For the text-containing cell, return its midpoint in [x, y] coordinate format. 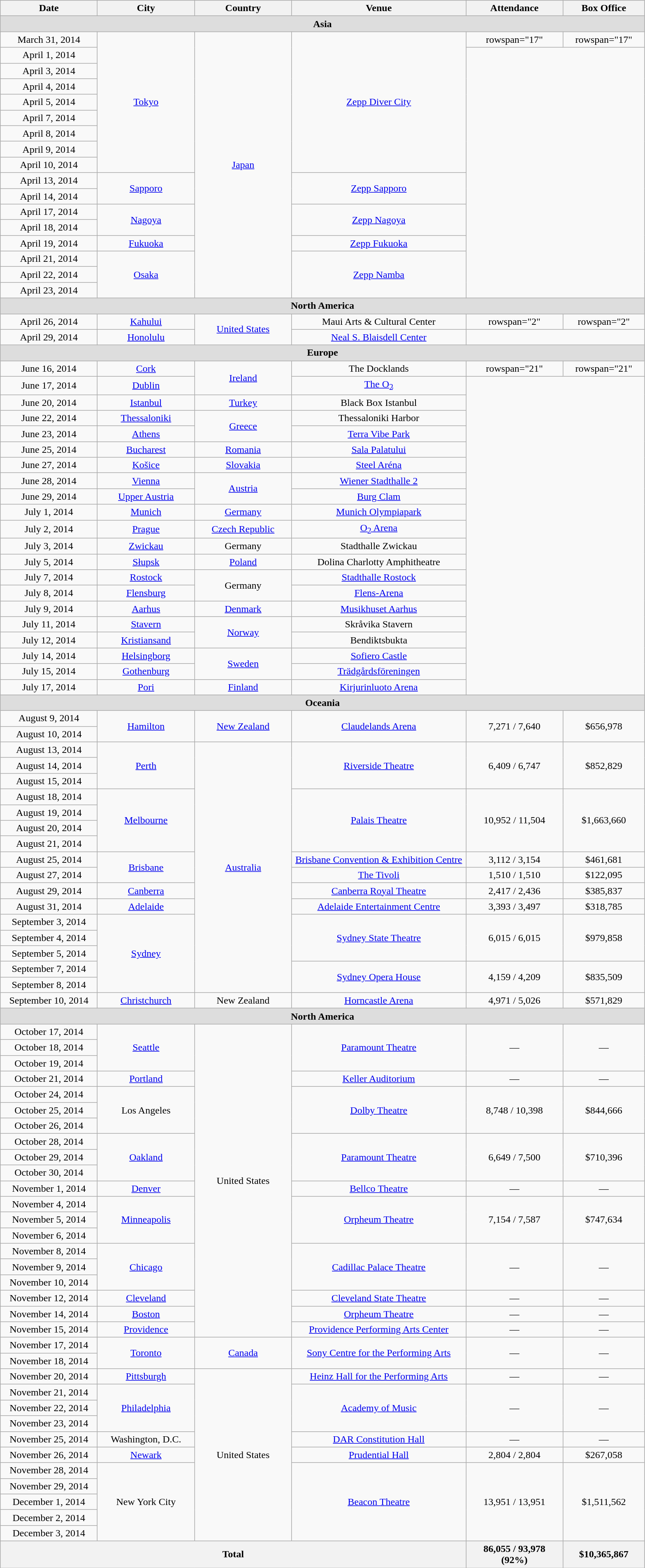
November 4, 2014 [49, 1204]
Seattle [146, 1047]
Turkey [243, 403]
Osaka [146, 275]
Zepp Diver City [379, 102]
Maui Arts & Cultural Center [379, 322]
Kirjurinluoto Arena [379, 687]
April 5, 2014 [49, 102]
$979,858 [604, 938]
August 20, 2014 [49, 828]
86,055 / 93,978 (92%) [514, 1554]
October 30, 2014 [49, 1173]
July 9, 2014 [49, 609]
Stavern [146, 624]
The Docklands [379, 368]
$267,058 [604, 1455]
Stadthalle Zwickau [379, 546]
$656,978 [604, 726]
$852,829 [604, 765]
June 22, 2014 [49, 418]
$571,829 [604, 1000]
2,417 / 2,436 [514, 891]
July 3, 2014 [49, 546]
Fukuoka [146, 243]
Cadillac Palace Theatre [379, 1267]
June 27, 2014 [49, 465]
Zepp Sapporo [379, 188]
$1,511,562 [604, 1502]
April 4, 2014 [49, 86]
Cleveland State Theatre [379, 1298]
October 26, 2014 [49, 1126]
Heinz Hall for the Performing Arts [379, 1377]
DAR Constitution Hall [379, 1439]
Kristiansand [146, 640]
November 1, 2014 [49, 1188]
Sony Centre for the Performing Arts [379, 1353]
Romania [243, 450]
2,804 / 2,804 [514, 1455]
August 9, 2014 [49, 718]
$1,663,660 [604, 820]
November 23, 2014 [49, 1424]
Steel Aréna [379, 465]
September 10, 2014 [49, 1000]
Claudelands Arena [379, 726]
November 15, 2014 [49, 1330]
November 8, 2014 [49, 1251]
Black Box Istanbul [379, 403]
June 29, 2014 [49, 496]
April 21, 2014 [49, 259]
July 1, 2014 [49, 512]
Adelaide Entertainment Centre [379, 906]
November 6, 2014 [49, 1235]
July 2, 2014 [49, 529]
Upper Austria [146, 496]
Adelaide [146, 906]
Nagoya [146, 220]
Athens [146, 434]
Minneapolis [146, 1220]
December 2, 2014 [49, 1517]
Thessaloniki Harbor [379, 418]
April 10, 2014 [49, 165]
$385,837 [604, 891]
Helsingborg [146, 656]
August 10, 2014 [49, 734]
Canberra Royal Theatre [379, 891]
September 7, 2014 [49, 969]
Dublin [146, 385]
Trädgårdsföreningen [379, 671]
September 5, 2014 [49, 953]
Tokyo [146, 102]
Total [233, 1554]
April 9, 2014 [49, 149]
November 14, 2014 [49, 1314]
April 18, 2014 [49, 228]
Sydney State Theatre [379, 938]
June 17, 2014 [49, 385]
8,748 / 10,398 [514, 1110]
September 3, 2014 [49, 922]
Terra Vibe Park [379, 434]
April 23, 2014 [49, 290]
April 7, 2014 [49, 118]
April 1, 2014 [49, 55]
Austria [243, 489]
Gothenburg [146, 671]
Los Angeles [146, 1110]
March 31, 2014 [49, 40]
Newark [146, 1455]
April 22, 2014 [49, 275]
4,159 / 4,209 [514, 977]
Date [49, 8]
Country [243, 8]
Flens-Arena [379, 593]
6,409 / 6,747 [514, 765]
Czech Republic [243, 529]
Sweden [243, 664]
October 19, 2014 [49, 1063]
Portland [146, 1079]
Palais Theatre [379, 820]
Boston [146, 1314]
$844,666 [604, 1110]
1,510 / 1,510 [514, 875]
Bucharest [146, 450]
August 21, 2014 [49, 844]
Ireland [243, 377]
Riverside Theatre [379, 765]
November 22, 2014 [49, 1408]
7,271 / 7,640 [514, 726]
Denver [146, 1188]
August 25, 2014 [49, 860]
Perth [146, 765]
August 27, 2014 [49, 875]
13,951 / 13,951 [514, 1502]
June 23, 2014 [49, 434]
Slovakia [243, 465]
December 1, 2014 [49, 1502]
Kahului [146, 322]
April 3, 2014 [49, 71]
June 28, 2014 [49, 481]
Greece [243, 426]
August 13, 2014 [49, 750]
August 31, 2014 [49, 906]
Sapporo [146, 188]
$10,365,867 [604, 1554]
November 5, 2014 [49, 1220]
November 20, 2014 [49, 1377]
New York City [146, 1502]
April 8, 2014 [49, 133]
Europe [322, 353]
Sydney [146, 953]
October 24, 2014 [49, 1095]
April 29, 2014 [49, 337]
August 15, 2014 [49, 781]
September 4, 2014 [49, 938]
Zepp Fukuoka [379, 243]
Burg Clam [379, 496]
Wiener Stadthalle 2 [379, 481]
Horncastle Arena [379, 1000]
November 18, 2014 [49, 1361]
$122,095 [604, 875]
$710,396 [604, 1157]
April 19, 2014 [49, 243]
The O2 [379, 385]
City [146, 8]
October 21, 2014 [49, 1079]
Brisbane [146, 867]
Norway [243, 632]
Academy of Music [379, 1408]
November 12, 2014 [49, 1298]
Prudential Hall [379, 1455]
Attendance [514, 8]
Honolulu [146, 337]
Sydney Opera House [379, 977]
Australia [243, 867]
July 17, 2014 [49, 687]
Canada [243, 1353]
August 19, 2014 [49, 812]
6,649 / 7,500 [514, 1157]
June 20, 2014 [49, 403]
Asia [322, 24]
November 25, 2014 [49, 1439]
July 5, 2014 [49, 562]
November 26, 2014 [49, 1455]
$835,509 [604, 977]
$461,681 [604, 860]
August 29, 2014 [49, 891]
Istanbul [146, 403]
The Tivoli [379, 875]
Providence Performing Arts Center [379, 1330]
August 18, 2014 [49, 797]
Melbourne [146, 820]
July 14, 2014 [49, 656]
Munich [146, 512]
$318,785 [604, 906]
July 11, 2014 [49, 624]
Hamilton [146, 726]
Washington, D.C. [146, 1439]
10,952 / 11,504 [514, 820]
7,154 / 7,587 [514, 1220]
4,971 / 5,026 [514, 1000]
July 12, 2014 [49, 640]
3,112 / 3,154 [514, 860]
Poland [243, 562]
3,393 / 3,497 [514, 906]
Zepp Namba [379, 275]
Oakland [146, 1157]
Canberra [146, 891]
November 29, 2014 [49, 1486]
Sofiero Castle [379, 656]
November 10, 2014 [49, 1282]
October 29, 2014 [49, 1157]
Prague [146, 529]
Denmark [243, 609]
Bellco Theatre [379, 1188]
Dolina Charlotty Amphitheatre [379, 562]
Munich Olympiapark [379, 512]
October 17, 2014 [49, 1032]
November 9, 2014 [49, 1267]
6,015 / 6,015 [514, 938]
Flensburg [146, 593]
Neal S. Blaisdell Center [379, 337]
October 25, 2014 [49, 1110]
April 14, 2014 [49, 196]
June 25, 2014 [49, 450]
Zepp Nagoya [379, 220]
Dolby Theatre [379, 1110]
November 17, 2014 [49, 1345]
June 16, 2014 [49, 368]
Cleveland [146, 1298]
Skråvika Stavern [379, 624]
Cork [146, 368]
October 28, 2014 [49, 1142]
August 14, 2014 [49, 765]
Vienna [146, 481]
Pittsburgh [146, 1377]
July 7, 2014 [49, 578]
$747,634 [604, 1220]
Toronto [146, 1353]
Aarhus [146, 609]
Japan [243, 165]
Oceania [322, 703]
Rostock [146, 578]
Finland [243, 687]
April 13, 2014 [49, 180]
Keller Auditorium [379, 1079]
September 8, 2014 [49, 985]
Słupsk [146, 562]
July 15, 2014 [49, 671]
Pori [146, 687]
Venue [379, 8]
Providence [146, 1330]
Thessaloniki [146, 418]
Beacon Theatre [379, 1502]
Stadthalle Rostock [379, 578]
December 3, 2014 [49, 1533]
Zwickau [146, 546]
April 26, 2014 [49, 322]
Philadelphia [146, 1408]
Sala Palatului [379, 450]
Christchurch [146, 1000]
Chicago [146, 1267]
Musikhuset Aarhus [379, 609]
Košice [146, 465]
October 18, 2014 [49, 1047]
Box Office [604, 8]
November 28, 2014 [49, 1470]
July 8, 2014 [49, 593]
Brisbane Convention & Exhibition Centre [379, 860]
April 17, 2014 [49, 212]
Bendiktsbukta [379, 640]
O2 Arena [379, 529]
November 21, 2014 [49, 1392]
